Determine the [x, y] coordinate at the center of the cell enclosing the given text.  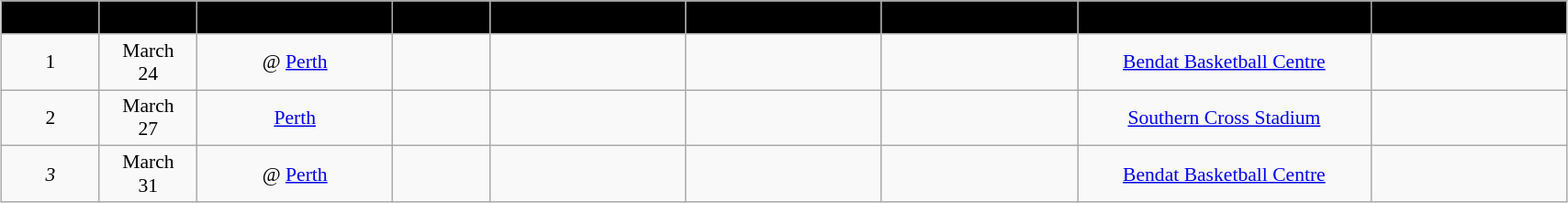
Perth [296, 118]
1 [51, 62]
3 [51, 175]
Series [1469, 17]
Location [1225, 17]
2 [51, 118]
Southern Cross Stadium [1225, 118]
High rebounds [784, 17]
High assists [979, 17]
March 27 [149, 118]
Score [442, 17]
March 31 [149, 175]
High points [588, 17]
Team [296, 17]
Game [51, 17]
Date [149, 17]
March 24 [149, 62]
